Pinpoint the cell where the given text exists, returning its [X, Y] midpoint coordinate. 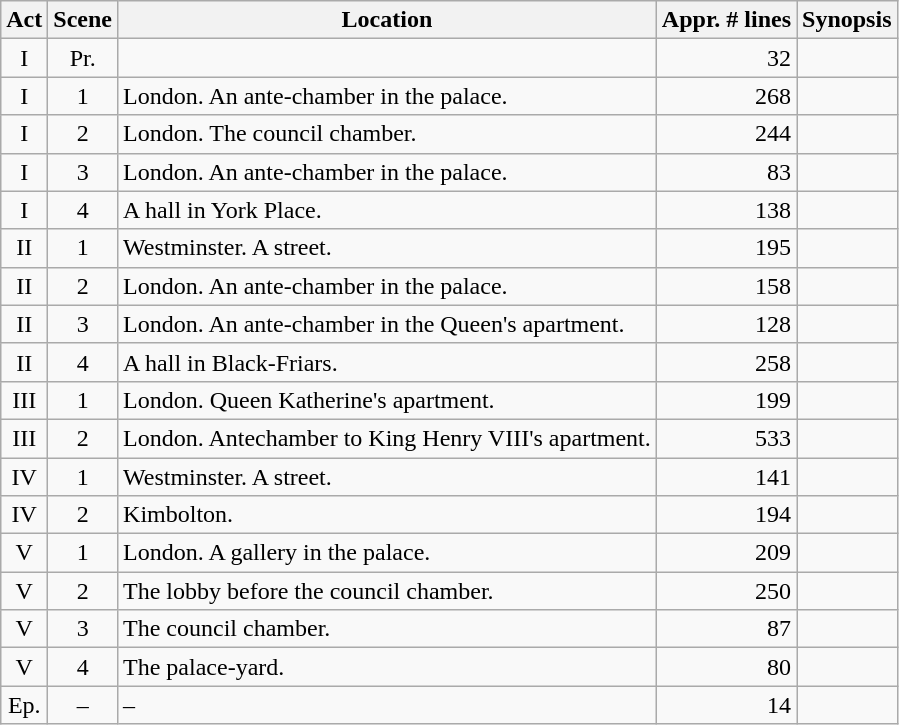
199 [726, 400]
Pr. [83, 58]
83 [726, 172]
Appr. # lines [726, 20]
244 [726, 134]
195 [726, 248]
138 [726, 210]
The council chamber. [388, 629]
250 [726, 591]
London. Antechamber to King Henry VIII's apartment. [388, 438]
London. The council chamber. [388, 134]
80 [726, 667]
The lobby before the council chamber. [388, 591]
London. Queen Katherine's apartment. [388, 400]
A hall in York Place. [388, 210]
87 [726, 629]
Scene [83, 20]
Act [24, 20]
533 [726, 438]
A hall in Black-Friars. [388, 362]
194 [726, 515]
Ep. [24, 705]
The palace-yard. [388, 667]
London. A gallery in the palace. [388, 553]
London. An ante-chamber in the Queen's apartment. [388, 324]
Location [388, 20]
Kimbolton. [388, 515]
141 [726, 477]
32 [726, 58]
128 [726, 324]
209 [726, 553]
158 [726, 286]
268 [726, 96]
14 [726, 705]
258 [726, 362]
Synopsis [847, 20]
